Extract the (x, y) coordinate from the center of the cell holding the provided text.  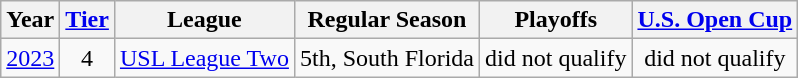
Year (30, 20)
4 (88, 58)
Playoffs (556, 20)
5th, South Florida (386, 58)
Tier (88, 20)
2023 (30, 58)
U.S. Open Cup (715, 20)
Regular Season (386, 20)
League (204, 20)
USL League Two (204, 58)
